Scan for the cell matching the given text and deliver its [x, y] coordinate at center. 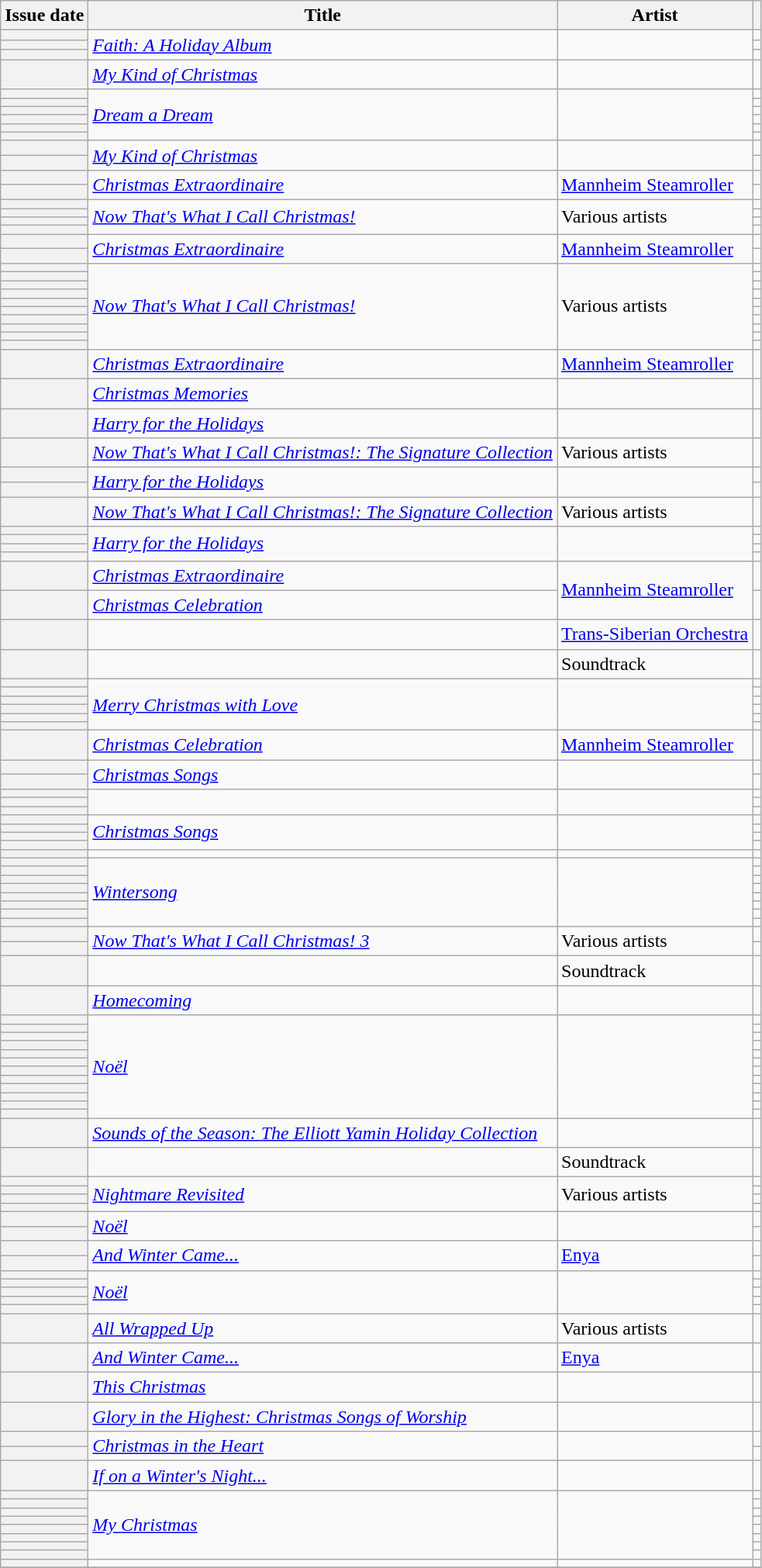
If on a Winter's Night... [322, 1476]
Christmas in the Heart [322, 1446]
Wintersong [322, 892]
Artist [654, 16]
Dream a Dream [322, 115]
Glory in the Highest: Christmas Songs of Worship [322, 1417]
Merry Christmas with Love [322, 704]
Faith: A Holiday Album [322, 45]
Trans-Siberian Orchestra [654, 634]
Issue date [45, 16]
Homecoming [322, 1000]
Title [322, 16]
Nightmare Revisited [322, 1194]
My Christmas [322, 1525]
All Wrapped Up [322, 1328]
This Christmas [322, 1387]
Christmas Memories [322, 393]
Now That's What I Call Christmas! 3 [322, 941]
Sounds of the Season: The Elliott Yamin Holiday Collection [322, 1133]
